Return [X, Y] of the center of cell containing provided text 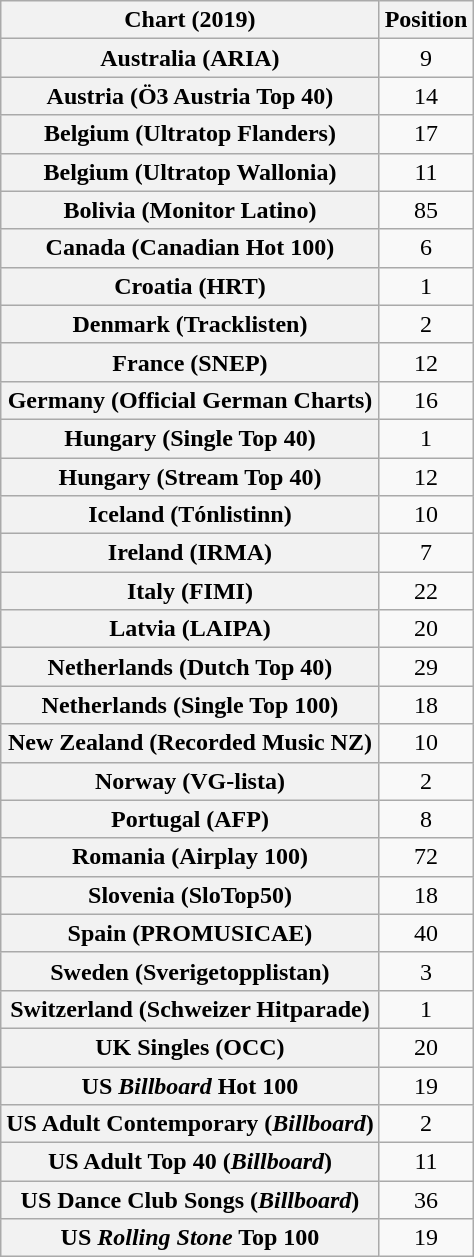
22 [426, 591]
France (SNEP) [190, 362]
Australia (ARIA) [190, 58]
Position [426, 20]
Belgium (Ultratop Flanders) [190, 134]
29 [426, 667]
Italy (FIMI) [190, 591]
Hungary (Stream Top 40) [190, 477]
9 [426, 58]
Hungary (Single Top 40) [190, 438]
UK Singles (OCC) [190, 1047]
Slovenia (SloTop50) [190, 895]
Netherlands (Single Top 100) [190, 705]
Croatia (HRT) [190, 286]
3 [426, 971]
36 [426, 1200]
Switzerland (Schweizer Hitparade) [190, 1009]
7 [426, 553]
Sweden (Sverigetopplistan) [190, 971]
Romania (Airplay 100) [190, 857]
Latvia (LAIPA) [190, 629]
72 [426, 857]
Spain (PROMUSICAE) [190, 933]
Norway (VG-lista) [190, 781]
Ireland (IRMA) [190, 553]
Austria (Ö3 Austria Top 40) [190, 96]
14 [426, 96]
Belgium (Ultratop Wallonia) [190, 172]
Bolivia (Monitor Latino) [190, 210]
Netherlands (Dutch Top 40) [190, 667]
Canada (Canadian Hot 100) [190, 248]
New Zealand (Recorded Music NZ) [190, 743]
40 [426, 933]
6 [426, 248]
Chart (2019) [190, 20]
Denmark (Tracklisten) [190, 324]
US Adult Top 40 (Billboard) [190, 1162]
17 [426, 134]
US Billboard Hot 100 [190, 1085]
Iceland (Tónlistinn) [190, 515]
US Rolling Stone Top 100 [190, 1238]
85 [426, 210]
US Dance Club Songs (Billboard) [190, 1200]
Portugal (AFP) [190, 819]
Germany (Official German Charts) [190, 400]
US Adult Contemporary (Billboard) [190, 1124]
8 [426, 819]
16 [426, 400]
